Find where the given text appears and provide that cell's center as [x, y] coordinate. 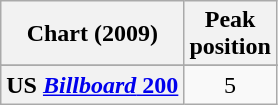
Peakposition [230, 34]
US Billboard 200 [92, 85]
Chart (2009) [92, 34]
5 [230, 85]
